Detect which cell encompasses the target text, then output its [x, y] center coordinate. 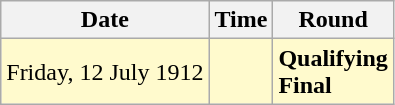
Date [105, 20]
QualifyingFinal [333, 72]
Time [241, 20]
Friday, 12 July 1912 [105, 72]
Round [333, 20]
